Provide the (x, y) coordinate of the cell's center where the given text is located.  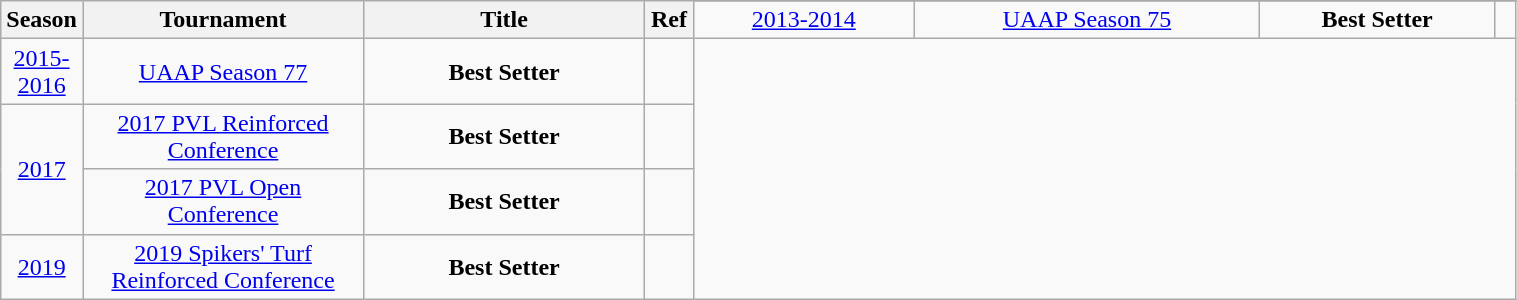
Tournament (222, 20)
2015-2016 (42, 72)
2013-2014 (804, 20)
2017 PVL Reinforced Conference (222, 136)
2017 (42, 169)
Ref (670, 20)
2019 (42, 266)
UAAP Season 75 (1086, 20)
UAAP Season 77 (222, 72)
2019 Spikers' Turf Reinforced Conference (222, 266)
Title (504, 20)
2017 PVL Open Conference (222, 202)
Season (42, 20)
